Locate the cell with the specified text and output its (X, Y) center coordinate. 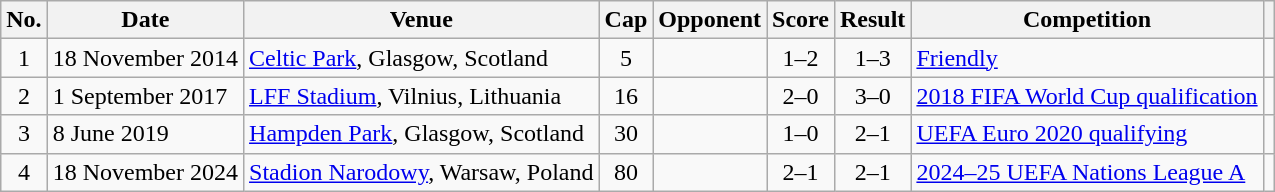
16 (626, 96)
2 (24, 96)
1 (24, 58)
1–3 (872, 58)
3–0 (872, 96)
2018 FIFA World Cup qualification (1087, 96)
Result (872, 20)
8 June 2019 (145, 134)
Cap (626, 20)
1–0 (801, 134)
3 (24, 134)
LFF Stadium, Vilnius, Lithuania (422, 96)
Stadion Narodowy, Warsaw, Poland (422, 172)
Score (801, 20)
30 (626, 134)
Celtic Park, Glasgow, Scotland (422, 58)
4 (24, 172)
Friendly (1087, 58)
2024–25 UEFA Nations League A (1087, 172)
5 (626, 58)
1–2 (801, 58)
18 November 2014 (145, 58)
UEFA Euro 2020 qualifying (1087, 134)
80 (626, 172)
18 November 2024 (145, 172)
1 September 2017 (145, 96)
2–0 (801, 96)
Competition (1087, 20)
Hampden Park, Glasgow, Scotland (422, 134)
Date (145, 20)
No. (24, 20)
Venue (422, 20)
Opponent (710, 20)
